Scan for the cell matching the given text and deliver its [x, y] coordinate at center. 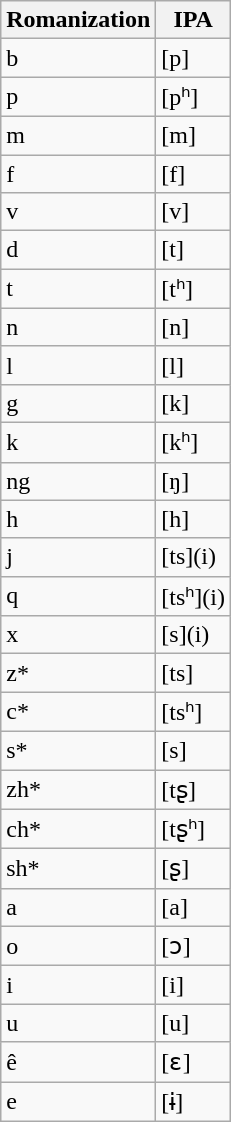
Romanization [78, 20]
[p] [194, 58]
[a] [194, 907]
[n] [194, 327]
[t] [194, 250]
[tsʰ] [194, 712]
ê [78, 1062]
n [78, 327]
e [78, 1102]
[m] [194, 135]
[ts] [194, 673]
[tʰ] [194, 289]
[kʰ] [194, 442]
[s](i) [194, 635]
k [78, 442]
[v] [194, 212]
g [78, 403]
b [78, 58]
[u] [194, 1023]
[h] [194, 519]
[k] [194, 403]
[ts](i) [194, 557]
f [78, 173]
[ɔ] [194, 946]
[f] [194, 173]
o [78, 946]
ng [78, 481]
j [78, 557]
z* [78, 673]
u [78, 1023]
i [78, 985]
t [78, 289]
a [78, 907]
[pʰ] [194, 97]
[ɛ] [194, 1062]
[l] [194, 365]
v [78, 212]
d [78, 250]
[i] [194, 985]
sh* [78, 869]
IPA [194, 20]
[tʂ] [194, 790]
x [78, 635]
m [78, 135]
[ŋ] [194, 481]
c* [78, 712]
q [78, 596]
[tsʰ](i) [194, 596]
ch* [78, 829]
h [78, 519]
l [78, 365]
[ɨ] [194, 1102]
s* [78, 750]
[ʂ] [194, 869]
[tʂʰ] [194, 829]
p [78, 97]
zh* [78, 790]
[s] [194, 750]
